Detect which cell encompasses the target text, then output its [X, Y] center coordinate. 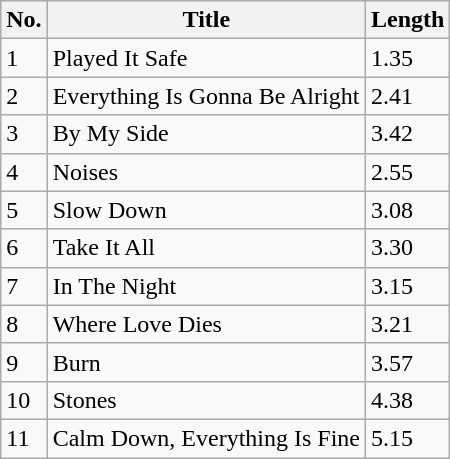
1 [24, 58]
3.08 [408, 210]
2 [24, 96]
4.38 [408, 400]
8 [24, 324]
2.41 [408, 96]
10 [24, 400]
Calm Down, Everything Is Fine [206, 438]
2.55 [408, 172]
Take It All [206, 248]
6 [24, 248]
7 [24, 286]
Title [206, 20]
5.15 [408, 438]
Length [408, 20]
Played It Safe [206, 58]
By My Side [206, 134]
Everything Is Gonna Be Alright [206, 96]
Slow Down [206, 210]
3.30 [408, 248]
3.21 [408, 324]
No. [24, 20]
9 [24, 362]
3.42 [408, 134]
1.35 [408, 58]
In The Night [206, 286]
5 [24, 210]
3 [24, 134]
Where Love Dies [206, 324]
3.15 [408, 286]
Stones [206, 400]
3.57 [408, 362]
11 [24, 438]
4 [24, 172]
Burn [206, 362]
Noises [206, 172]
